Find where the given text appears and provide that cell's center as (x, y) coordinate. 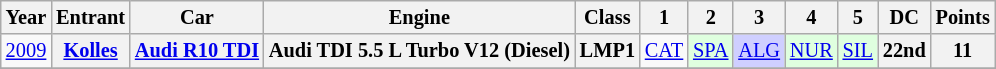
1 (664, 17)
LMP1 (608, 51)
Engine (420, 17)
Class (608, 17)
5 (858, 17)
Points (963, 17)
Year (26, 17)
SIL (858, 51)
4 (812, 17)
22nd (904, 51)
DC (904, 17)
SPA (710, 51)
Audi R10 TDI (197, 51)
Audi TDI 5.5 L Turbo V12 (Diesel) (420, 51)
CAT (664, 51)
Entrant (90, 17)
NUR (812, 51)
2 (710, 17)
Kolles (90, 51)
2009 (26, 51)
11 (963, 51)
3 (759, 17)
Car (197, 17)
ALG (759, 51)
